Identify which cell holds the provided text, then report its (X, Y) central coordinate. 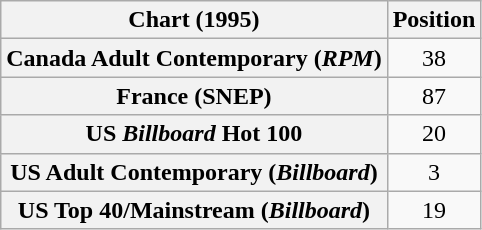
Position (434, 20)
87 (434, 96)
Canada Adult Contemporary (RPM) (194, 58)
US Adult Contemporary (Billboard) (194, 172)
US Top 40/Mainstream (Billboard) (194, 210)
Chart (1995) (194, 20)
20 (434, 134)
US Billboard Hot 100 (194, 134)
France (SNEP) (194, 96)
38 (434, 58)
3 (434, 172)
19 (434, 210)
